Detect which cell encompasses the target text, then output its [X, Y] center coordinate. 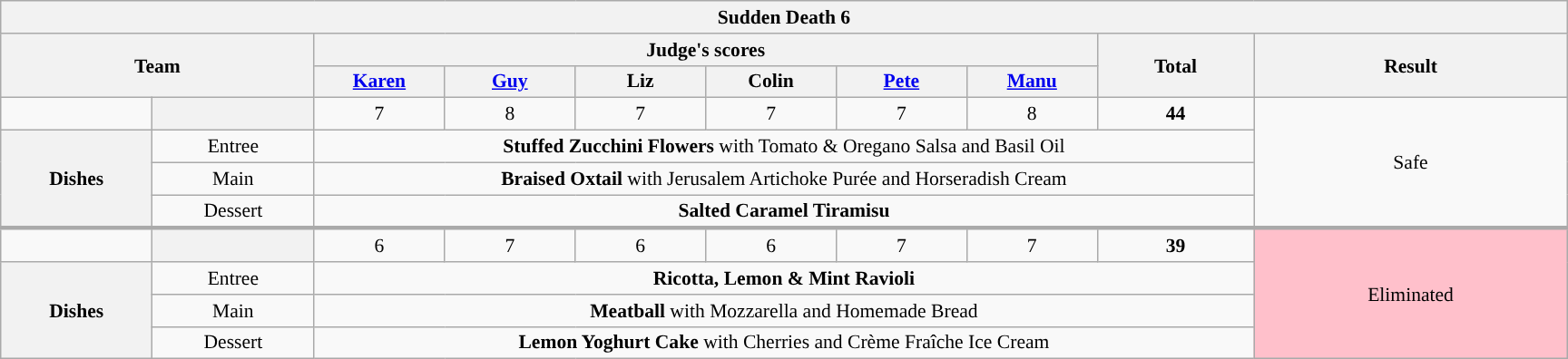
Stuffed Zucchini Flowers with Tomato & Oregano Salsa and Basil Oil [784, 147]
Meatball with Mozzarella and Homemade Bread [784, 311]
Safe [1410, 163]
Sudden Death 6 [784, 17]
Lemon Yoghurt Cake with Cherries and Crème Fraîche Ice Cream [784, 343]
Eliminated [1410, 294]
44 [1176, 114]
Liz [641, 82]
Ricotta, Lemon & Mint Ravioli [784, 278]
Team [158, 65]
Result [1410, 65]
Karen [379, 82]
Manu [1032, 82]
Guy [510, 82]
Total [1176, 65]
Colin [771, 82]
39 [1176, 245]
Judge's scores [706, 50]
Braised Oxtail with Jerusalem Artichoke Purée and Horseradish Cream [784, 179]
Salted Caramel Tiramisu [784, 212]
Pete [901, 82]
